Return (x, y) of the center of cell containing provided text 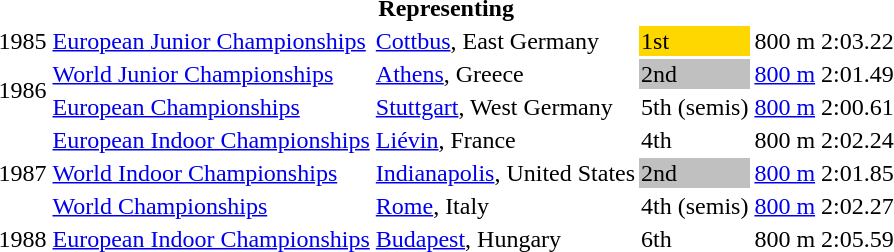
European Junior Championships (211, 41)
Stuttgart, West Germany (505, 107)
5th (semis) (695, 107)
Cottbus, East Germany (505, 41)
World Junior Championships (211, 74)
World Indoor Championships (211, 173)
4th (semis) (695, 206)
Liévin, France (505, 140)
Athens, Greece (505, 74)
European Indoor Championships (211, 140)
Rome, Italy (505, 206)
Indianapolis, United States (505, 173)
World Championships (211, 206)
1st (695, 41)
European Championships (211, 107)
4th (695, 140)
